Extract the [X, Y] coordinate from the center of the cell holding the provided text.  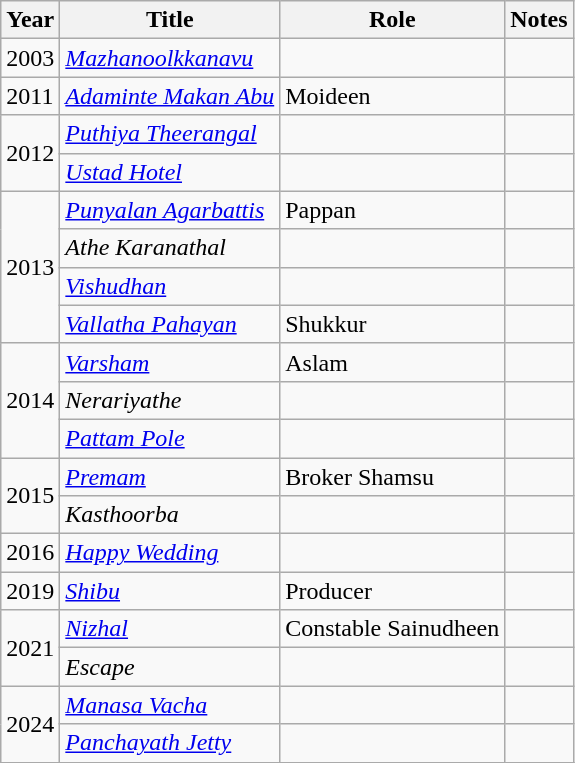
Shukkur [392, 324]
2014 [30, 400]
Aslam [392, 362]
Escape [170, 667]
2003 [30, 58]
Manasa Vacha [170, 705]
Pappan [392, 210]
Adaminte Makan Abu [170, 96]
Puthiya Theerangal [170, 134]
Mazhanoolkkanavu [170, 58]
Constable Sainudheen [392, 629]
Broker Shamsu [392, 477]
2013 [30, 267]
Varsham [170, 362]
Nizhal [170, 629]
Year [30, 20]
Moideen [392, 96]
Title [170, 20]
Shibu [170, 591]
Happy Wedding [170, 553]
Vishudhan [170, 286]
Athe Karanathal [170, 248]
Pattam Pole [170, 438]
2021 [30, 648]
2024 [30, 724]
Kasthoorba [170, 515]
Punyalan Agarbattis [170, 210]
Premam [170, 477]
Panchayath Jetty [170, 743]
Vallatha Pahayan [170, 324]
Nerariyathe [170, 400]
2019 [30, 591]
2012 [30, 153]
Notes [539, 20]
2015 [30, 496]
Ustad Hotel [170, 172]
2016 [30, 553]
Producer [392, 591]
2011 [30, 96]
Role [392, 20]
